Determine the [x, y] coordinate at the center of the cell enclosing the given text.  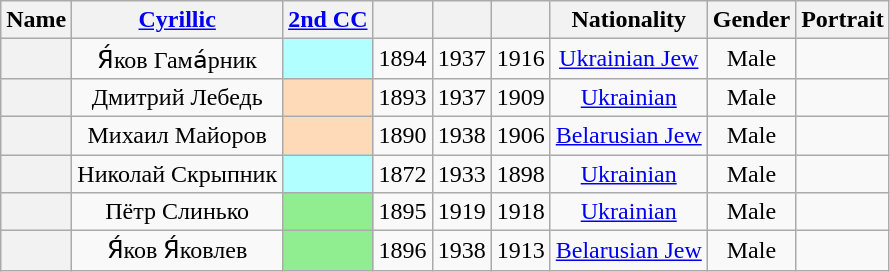
1906 [520, 135]
1898 [520, 173]
1872 [402, 173]
2nd CC [328, 20]
Portrait [843, 20]
Gender [751, 20]
Nationality [628, 20]
1890 [402, 135]
Дмитрий Лебедь [178, 97]
1919 [462, 212]
1918 [520, 212]
Михаил Майоров [178, 135]
1913 [520, 251]
1893 [402, 97]
1894 [402, 59]
1909 [520, 97]
Я́ков Гама́рник [178, 59]
Cyrillic [178, 20]
1895 [402, 212]
Я́ков Я́ковлев [178, 251]
1916 [520, 59]
1933 [462, 173]
Ukrainian Jew [628, 59]
Николай Скрыпник [178, 173]
Пётр Слинько [178, 212]
1896 [402, 251]
Name [36, 20]
